Determine the [X, Y] coordinate at the center of the cell enclosing the given text.  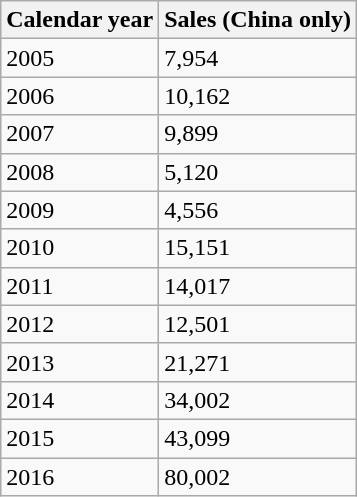
5,120 [258, 172]
Sales (China only) [258, 20]
Calendar year [80, 20]
2016 [80, 477]
2007 [80, 134]
43,099 [258, 438]
2015 [80, 438]
2013 [80, 362]
12,501 [258, 324]
21,271 [258, 362]
15,151 [258, 248]
2010 [80, 248]
80,002 [258, 477]
2014 [80, 400]
4,556 [258, 210]
10,162 [258, 96]
2009 [80, 210]
2006 [80, 96]
2008 [80, 172]
7,954 [258, 58]
34,002 [258, 400]
2011 [80, 286]
14,017 [258, 286]
9,899 [258, 134]
2005 [80, 58]
2012 [80, 324]
